Output the [x, y] coordinate of the center of the cell containing the given text.  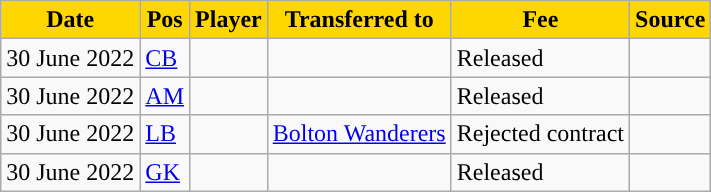
LB [165, 134]
Pos [165, 20]
Transferred to [359, 20]
Bolton Wanderers [359, 134]
Player [229, 20]
Rejected contract [540, 134]
Fee [540, 20]
GK [165, 172]
Source [670, 20]
AM [165, 96]
Date [70, 20]
CB [165, 58]
